Detect which cell encompasses the target text, then output its [X, Y] center coordinate. 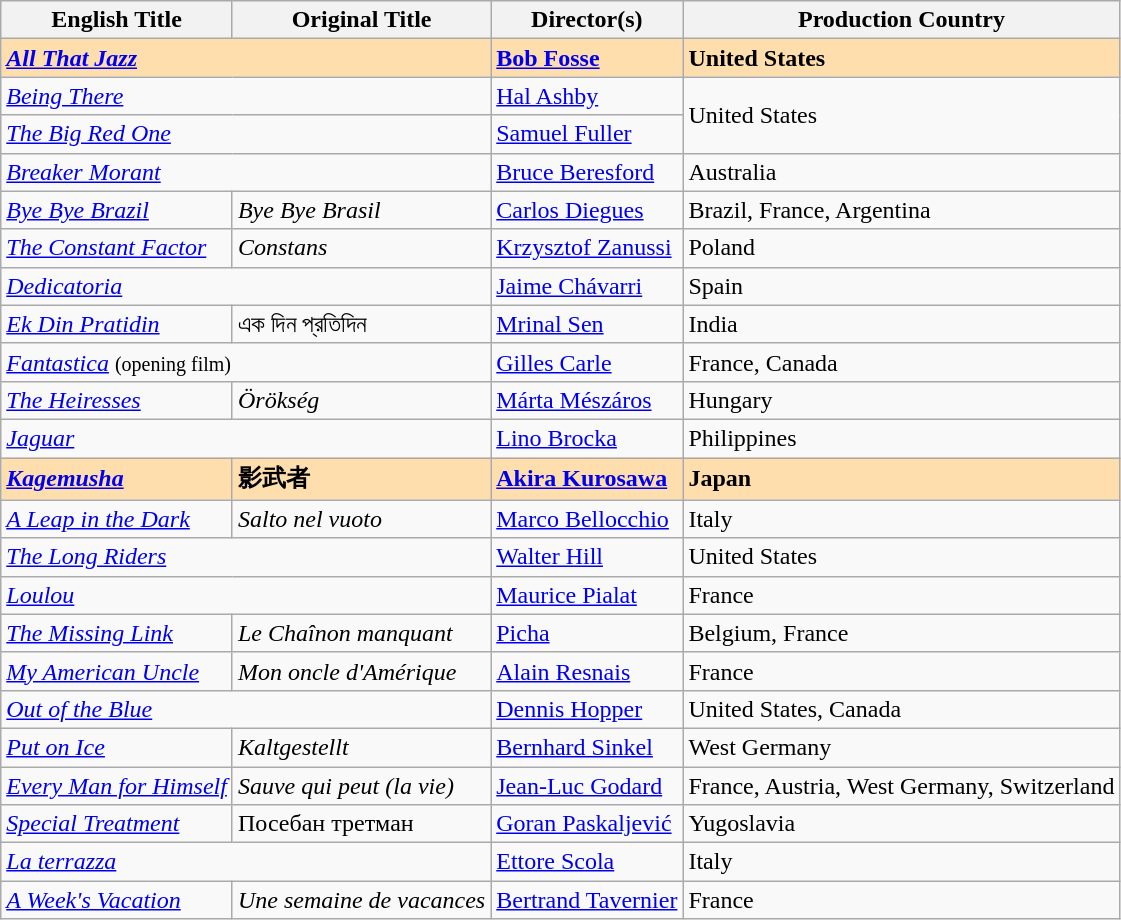
Carlos Diegues [587, 210]
Out of the Blue [246, 709]
Philippines [902, 438]
France, Austria, West Germany, Switzerland [902, 785]
Breaker Morant [246, 172]
Jaime Chávarri [587, 286]
Kaltgestellt [361, 747]
Maurice Pialat [587, 595]
Bertrand Tavernier [587, 900]
The Long Riders [246, 557]
All That Jazz [246, 58]
Örökség [361, 400]
Salto nel vuoto [361, 519]
Director(s) [587, 20]
Walter Hill [587, 557]
The Big Red One [246, 134]
Fantastica (opening film) [246, 362]
The Missing Link [117, 633]
Japan [902, 480]
Hungary [902, 400]
Being There [246, 96]
এক দিন প্রতিদিন [361, 324]
West Germany [902, 747]
Bye Bye Brasil [361, 210]
Krzysztof Zanussi [587, 248]
Bruce Beresford [587, 172]
Every Man for Himself [117, 785]
Marco Bellocchio [587, 519]
Jaguar [246, 438]
Dedicatoria [246, 286]
Brazil, France, Argentina [902, 210]
Bob Fosse [587, 58]
Poland [902, 248]
India [902, 324]
My American Uncle [117, 671]
Alain Resnais [587, 671]
Production Country [902, 20]
Spain [902, 286]
Kagemusha [117, 480]
Sauve qui peut (la vie) [361, 785]
Samuel Fuller [587, 134]
Australia [902, 172]
Ettore Scola [587, 862]
A Week's Vacation [117, 900]
Loulou [246, 595]
La terrazza [246, 862]
Put on Ice [117, 747]
Bye Bye Brazil [117, 210]
Mrinal Sen [587, 324]
Dennis Hopper [587, 709]
Constans [361, 248]
影武者 [361, 480]
Márta Mészáros [587, 400]
Belgium, France [902, 633]
English Title [117, 20]
Lino Brocka [587, 438]
The Constant Factor [117, 248]
Goran Paskaljević [587, 824]
Bernhard Sinkel [587, 747]
Le Chaînon manquant [361, 633]
The Heiresses [117, 400]
Mon oncle d'Amérique [361, 671]
Original Title [361, 20]
France, Canada [902, 362]
A Leap in the Dark [117, 519]
Picha [587, 633]
Ek Din Pratidin [117, 324]
United States, Canada [902, 709]
Special Treatment [117, 824]
Akira Kurosawa [587, 480]
Gilles Carle [587, 362]
Jean-Luc Godard [587, 785]
Hal Ashby [587, 96]
Une semaine de vacances [361, 900]
Посебан третман [361, 824]
Yugoslavia [902, 824]
